Determine the [x, y] coordinate at the center of the cell enclosing the given text.  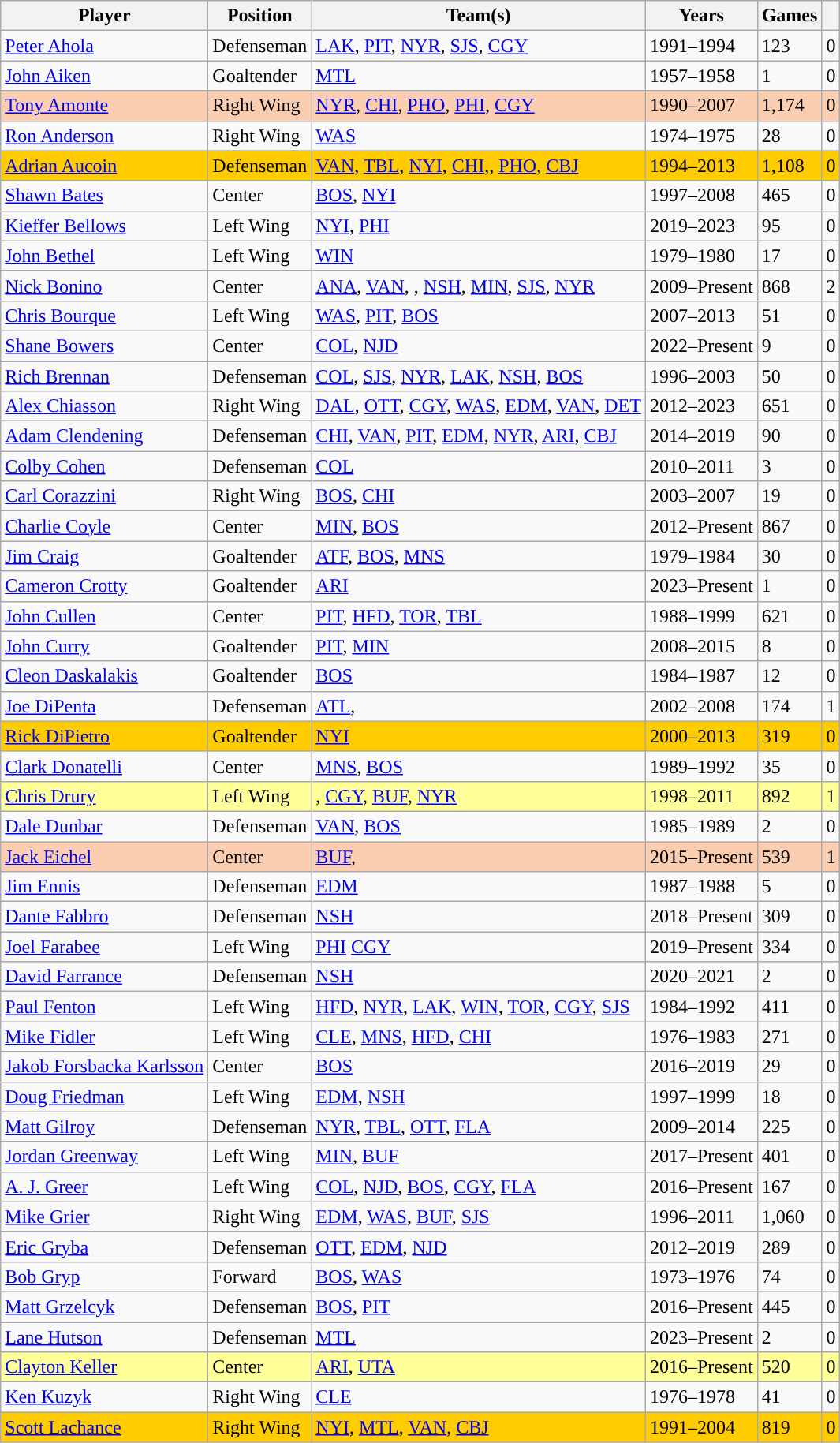
Mike Grier [104, 1217]
2002–2008 [701, 706]
Jim Ennis [104, 887]
5 [790, 887]
Paul Fenton [104, 1007]
NYR, TBL, OTT, FLA [479, 1127]
MIN, BUF [479, 1157]
BOS, CHI [479, 496]
NYI [479, 736]
2009–2014 [701, 1127]
Colby Cohen [104, 466]
PHI CGY [479, 947]
Carl Corazzini [104, 496]
319 [790, 736]
2020–2021 [701, 977]
EDM, WAS, BUF, SJS [479, 1217]
Matt Grzelcyk [104, 1307]
Charlie Coyle [104, 526]
Matt Gilroy [104, 1127]
Games [790, 16]
Joe DiPenta [104, 706]
MNS, BOS [479, 766]
1,174 [790, 106]
COL [479, 466]
2019–2023 [701, 226]
WAS, PIT, BOS [479, 316]
WIN [479, 256]
309 [790, 917]
Ron Anderson [104, 136]
19 [790, 496]
9 [790, 346]
Player [104, 16]
41 [790, 1397]
1974–1975 [701, 136]
COL, NJD [479, 346]
COL, SJS, NYR, LAK, NSH, BOS [479, 376]
John Bethel [104, 256]
BOS, WAS [479, 1277]
1997–2008 [701, 196]
Dante Fabbro [104, 917]
MIN, BOS [479, 526]
ARI [479, 586]
90 [790, 436]
ATL, [479, 706]
51 [790, 316]
1985–1989 [701, 826]
1988–1999 [701, 616]
COL, NJD, BOS, CGY, FLA [479, 1187]
1,108 [790, 166]
401 [790, 1157]
David Farrance [104, 977]
Jack Eichel [104, 856]
868 [790, 286]
Chris Drury [104, 796]
John Aiken [104, 76]
Tony Amonte [104, 106]
1957–1958 [701, 76]
539 [790, 856]
1979–1980 [701, 256]
Eric Gryba [104, 1247]
2017–Present [701, 1157]
1989–1992 [701, 766]
1976–1978 [701, 1397]
CLE, MNS, HFD, CHI [479, 1037]
NYI, MTL, VAN, CBJ [479, 1427]
74 [790, 1277]
Dale Dunbar [104, 826]
1979–1984 [701, 556]
2010–2011 [701, 466]
1987–1988 [701, 887]
Forward [260, 1277]
2008–2015 [701, 646]
Joel Farabee [104, 947]
1997–1999 [701, 1097]
Clayton Keller [104, 1367]
Peter Ahola [104, 46]
WAS [479, 136]
3 [790, 466]
2009–Present [701, 286]
651 [790, 406]
95 [790, 226]
1990–2007 [701, 106]
520 [790, 1367]
12 [790, 676]
167 [790, 1187]
465 [790, 196]
411 [790, 1007]
BOS, NYI [479, 196]
Jordan Greenway [104, 1157]
1976–1983 [701, 1037]
Clark Donatelli [104, 766]
445 [790, 1307]
Scott Lachance [104, 1427]
Chris Bourque [104, 316]
John Curry [104, 646]
1996–2011 [701, 1217]
Cleon Daskalakis [104, 676]
Adam Clendening [104, 436]
BUF, [479, 856]
28 [790, 136]
, CGY, BUF, NYR [479, 796]
Cameron Crotty [104, 586]
17 [790, 256]
Jakob Forsbacka Karlsson [104, 1067]
VAN, BOS [479, 826]
Rick DiPietro [104, 736]
HFD, NYR, LAK, WIN, TOR, CGY, SJS [479, 1007]
1,060 [790, 1217]
30 [790, 556]
Bob Gryp [104, 1277]
Team(s) [479, 16]
867 [790, 526]
2012–2023 [701, 406]
2018–Present [701, 917]
174 [790, 706]
123 [790, 46]
EDM [479, 887]
ANA, VAN, , NSH, MIN, SJS, NYR [479, 286]
VAN, TBL, NYI, CHI,, PHO, CBJ [479, 166]
ARI, UTA [479, 1367]
2012–2019 [701, 1247]
2015–Present [701, 856]
2016–2019 [701, 1067]
35 [790, 766]
EDM, NSH [479, 1097]
Years [701, 16]
ATF, BOS, MNS [479, 556]
Jim Craig [104, 556]
Doug Friedman [104, 1097]
BOS, PIT [479, 1307]
1991–1994 [701, 46]
Shawn Bates [104, 196]
Adrian Aucoin [104, 166]
DAL, OTT, CGY, WAS, EDM, VAN, DET [479, 406]
1994–2013 [701, 166]
29 [790, 1067]
CHI, VAN, PIT, EDM, NYR, ARI, CBJ [479, 436]
1973–1976 [701, 1277]
2003–2007 [701, 496]
Mike Fidler [104, 1037]
2000–2013 [701, 736]
334 [790, 947]
1984–1992 [701, 1007]
1996–2003 [701, 376]
NYI, PHI [479, 226]
1984–1987 [701, 676]
CLE [479, 1397]
Position [260, 16]
271 [790, 1037]
Rich Brennan [104, 376]
2014–2019 [701, 436]
Kieffer Bellows [104, 226]
819 [790, 1427]
289 [790, 1247]
OTT, EDM, NJD [479, 1247]
8 [790, 646]
Alex Chiasson [104, 406]
1998–2011 [701, 796]
18 [790, 1097]
2007–2013 [701, 316]
PIT, HFD, TOR, TBL [479, 616]
Nick Bonino [104, 286]
225 [790, 1127]
2012–Present [701, 526]
Lane Hutson [104, 1337]
A. J. Greer [104, 1187]
John Cullen [104, 616]
892 [790, 796]
2022–Present [701, 346]
NYR, CHI, PHO, PHI, CGY [479, 106]
621 [790, 616]
50 [790, 376]
LAK, PIT, NYR, SJS, CGY [479, 46]
PIT, MIN [479, 646]
2019–Present [701, 947]
Ken Kuzyk [104, 1397]
Shane Bowers [104, 346]
1991–2004 [701, 1427]
